Capture the cell that displays the provided text and extract its [X, Y] central coordinate. 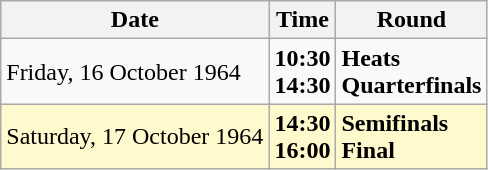
Saturday, 17 October 1964 [135, 136]
SemifinalsFinal [412, 136]
Friday, 16 October 1964 [135, 72]
Round [412, 20]
14:3016:00 [302, 136]
Time [302, 20]
HeatsQuarterfinals [412, 72]
Date [135, 20]
10:3014:30 [302, 72]
